Return the (x, y) coordinate for the center point of the cell that contains the specified text.  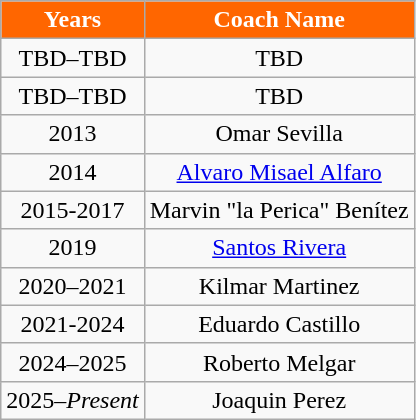
2015-2017 (72, 210)
Marvin "la Perica" Benítez (279, 210)
Roberto Melgar (279, 362)
Coach Name (279, 20)
2025–Present (72, 400)
Years (72, 20)
Santos Rivera (279, 248)
2020–2021 (72, 286)
2019 (72, 248)
2024–2025 (72, 362)
Alvaro Misael Alfaro (279, 172)
2021-2024 (72, 324)
Omar Sevilla (279, 134)
Kilmar Martinez (279, 286)
Joaquin Perez (279, 400)
Eduardo Castillo (279, 324)
2014 (72, 172)
2013 (72, 134)
